Scan for the cell matching the given text and deliver its [x, y] coordinate at center. 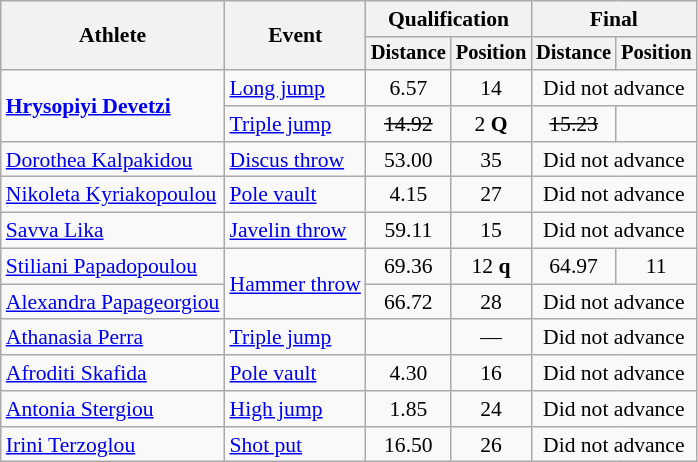
Qualification [448, 19]
Javelin throw [294, 231]
14 [491, 88]
12 q [491, 267]
Discus throw [294, 160]
27 [491, 195]
11 [656, 267]
Long jump [294, 88]
Athanasia Perra [113, 338]
Nikoleta Kyriakopoulou [113, 195]
69.36 [408, 267]
15 [491, 231]
2 Q [491, 124]
Antonia Stergiou [113, 409]
Final [614, 19]
Savva Lika [113, 231]
59.11 [408, 231]
Afroditi Skafida [113, 373]
6.57 [408, 88]
14.92 [408, 124]
66.72 [408, 302]
4.30 [408, 373]
16 [491, 373]
53.00 [408, 160]
Event [294, 36]
— [491, 338]
28 [491, 302]
4.15 [408, 195]
Hammer throw [294, 284]
64.97 [574, 267]
Hrysopiyi Devetzi [113, 106]
24 [491, 409]
High jump [294, 409]
Athlete [113, 36]
1.85 [408, 409]
Stiliani Papadopoulou [113, 267]
Alexandra Papageorgiou [113, 302]
35 [491, 160]
Dorothea Kalpakidou [113, 160]
15.23 [574, 124]
